Return (X, Y) of the center of cell containing provided text 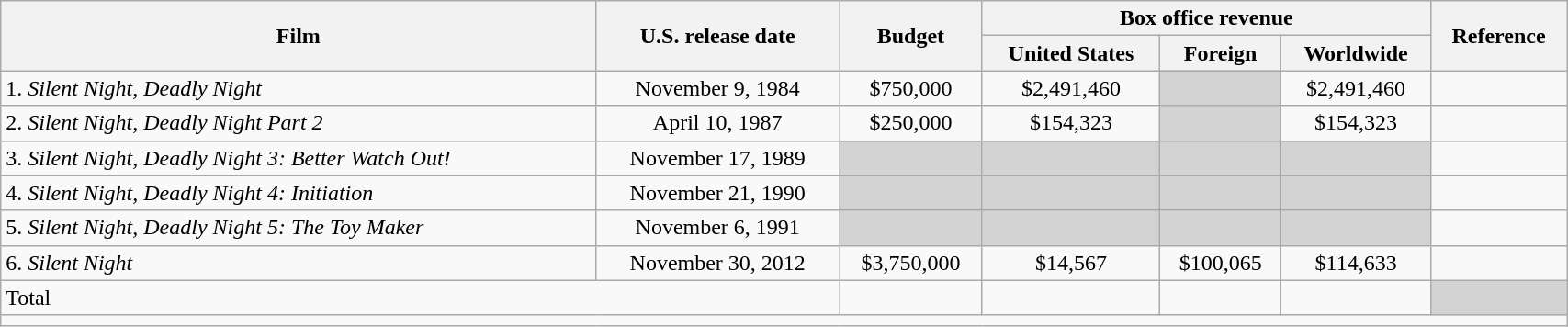
$3,750,000 (911, 263)
1. Silent Night, Deadly Night (299, 88)
Reference (1498, 36)
6. Silent Night (299, 263)
Film (299, 36)
$750,000 (911, 88)
$250,000 (911, 123)
2. Silent Night, Deadly Night Part 2 (299, 123)
November 30, 2012 (718, 263)
Foreign (1221, 53)
4. Silent Night, Deadly Night 4: Initiation (299, 193)
5. Silent Night, Deadly Night 5: The Toy Maker (299, 228)
Budget (911, 36)
$100,065 (1221, 263)
November 6, 1991 (718, 228)
$14,567 (1071, 263)
Total (421, 298)
United States (1071, 53)
Box office revenue (1206, 18)
U.S. release date (718, 36)
3. Silent Night, Deadly Night 3: Better Watch Out! (299, 158)
Worldwide (1356, 53)
$114,633 (1356, 263)
April 10, 1987 (718, 123)
November 17, 1989 (718, 158)
November 21, 1990 (718, 193)
November 9, 1984 (718, 88)
